Detect which cell encompasses the target text, then output its (X, Y) center coordinate. 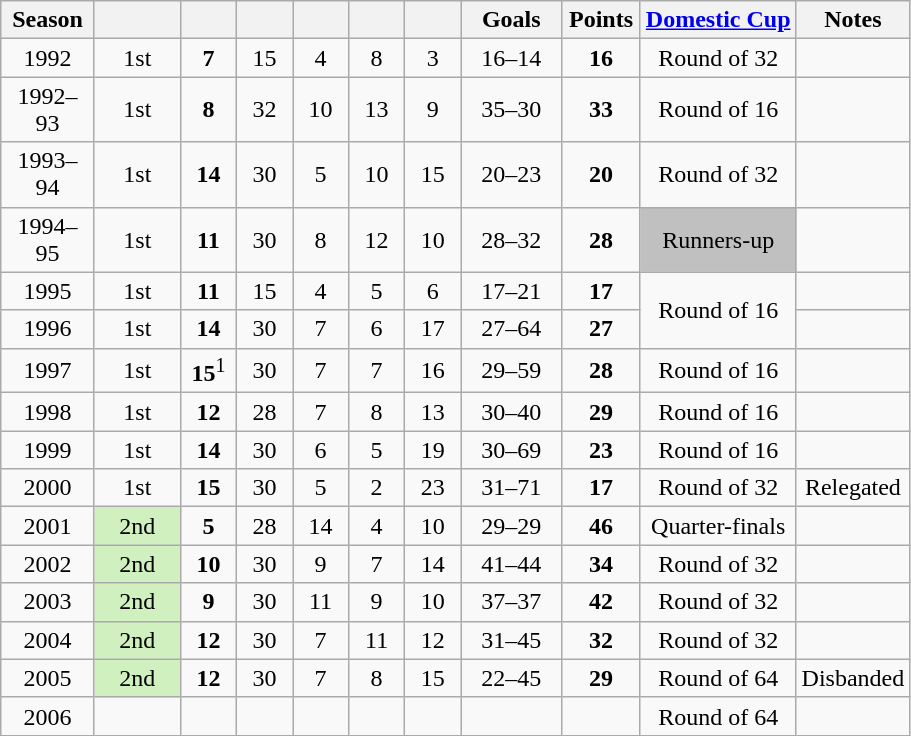
27–64 (512, 329)
16–14 (512, 58)
1995 (48, 291)
Domestic Cup (718, 20)
1998 (48, 412)
30–40 (512, 412)
34 (602, 564)
1996 (48, 329)
35–30 (512, 110)
30–69 (512, 450)
Runners-up (718, 240)
31–45 (512, 640)
2003 (48, 602)
20 (602, 174)
Points (602, 20)
151 (208, 370)
33 (602, 110)
1992–93 (48, 110)
2000 (48, 488)
2005 (48, 678)
2 (377, 488)
37–37 (512, 602)
Notes (853, 20)
46 (602, 526)
Goals (512, 20)
2002 (48, 564)
22–45 (512, 678)
1999 (48, 450)
1994–95 (48, 240)
19 (433, 450)
Relegated (853, 488)
Quarter-finals (718, 526)
28–32 (512, 240)
3 (433, 58)
2006 (48, 716)
29–59 (512, 370)
1993–94 (48, 174)
Season (48, 20)
20–23 (512, 174)
1992 (48, 58)
2001 (48, 526)
27 (602, 329)
Disbanded (853, 678)
29–29 (512, 526)
17–21 (512, 291)
31–71 (512, 488)
2004 (48, 640)
42 (602, 602)
1997 (48, 370)
41–44 (512, 564)
